Output the [X, Y] coordinate of the center of the cell containing the given text.  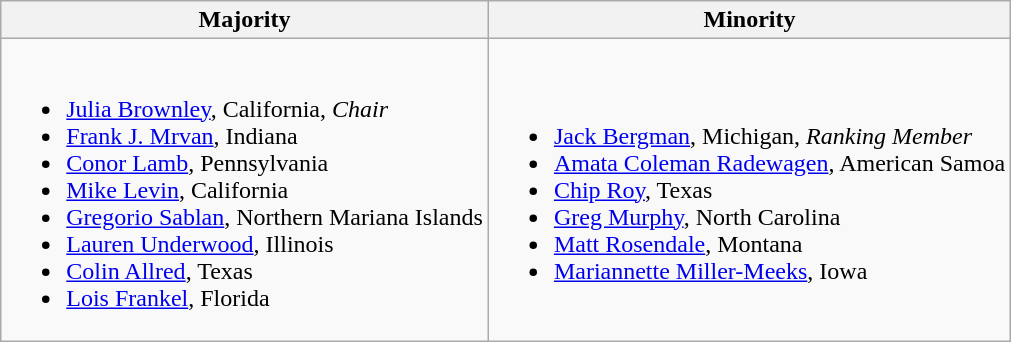
Majority [245, 20]
Minority [749, 20]
